From the cell containing the given text, extract its center point as (x, y) coordinate. 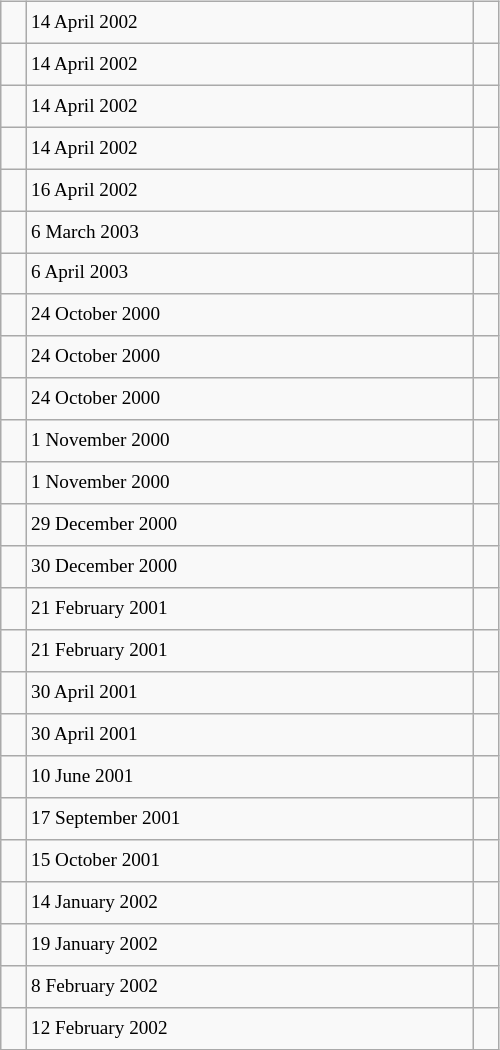
6 March 2003 (249, 232)
19 January 2002 (249, 944)
12 February 2002 (249, 1028)
10 June 2001 (249, 777)
6 April 2003 (249, 274)
30 December 2000 (249, 567)
29 December 2000 (249, 525)
15 October 2001 (249, 861)
17 September 2001 (249, 819)
16 April 2002 (249, 190)
14 January 2002 (249, 902)
8 February 2002 (249, 986)
